From the cell containing the given text, extract its center point as [x, y] coordinate. 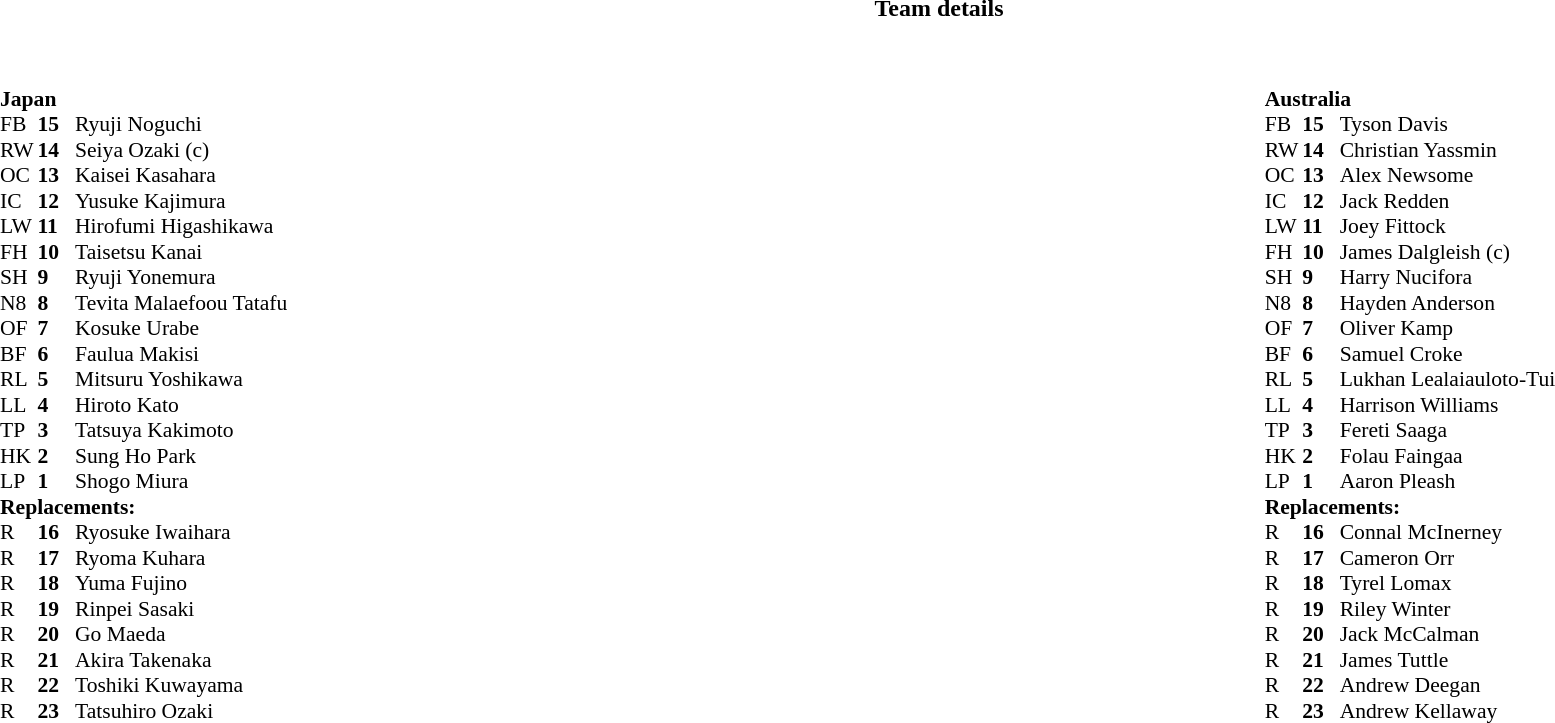
Ryosuke Iwaihara [181, 533]
Ryuji Noguchi [181, 125]
Hirofumi Higashikawa [181, 227]
Yusuke Kajimura [181, 201]
Rinpei Sasaki [181, 609]
Ryoma Kuhara [181, 558]
Yuma Fujino [181, 583]
Hiroto Kato [181, 405]
Kosuke Urabe [181, 329]
Replacements: [144, 507]
Kaisei Kasahara [181, 175]
Akira Takenaka [181, 660]
Tatsuya Kakimoto [181, 431]
Sung Ho Park [181, 456]
Seiya Ozaki (c) [181, 150]
Faulua Makisi [181, 354]
Ryuji Yonemura [181, 277]
Taisetsu Kanai [181, 252]
Japan [144, 99]
Toshiki Kuwayama [181, 685]
Shogo Miura [181, 481]
Tevita Malaefoou Tatafu [181, 303]
Mitsuru Yoshikawa [181, 379]
Go Maeda [181, 635]
